Extract the [x, y] coordinate from the center of the cell holding the provided text.  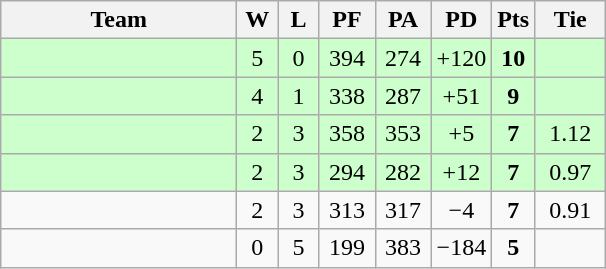
+51 [462, 96]
294 [347, 172]
358 [347, 134]
317 [403, 210]
9 [514, 96]
282 [403, 172]
Pts [514, 20]
394 [347, 58]
+5 [462, 134]
1.12 [570, 134]
353 [403, 134]
199 [347, 248]
PA [403, 20]
W [258, 20]
0.91 [570, 210]
338 [347, 96]
PD [462, 20]
0.97 [570, 172]
383 [403, 248]
274 [403, 58]
287 [403, 96]
4 [258, 96]
10 [514, 58]
L [298, 20]
Tie [570, 20]
Team [119, 20]
−184 [462, 248]
313 [347, 210]
1 [298, 96]
−4 [462, 210]
+12 [462, 172]
+120 [462, 58]
PF [347, 20]
